From the cell containing the given text, extract its center point as (x, y) coordinate. 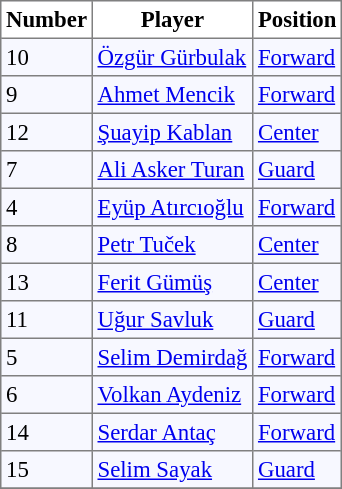
10 (47, 57)
13 (47, 282)
12 (47, 132)
Uğur Savluk (172, 320)
Player (172, 20)
Selim Sayak (172, 470)
6 (47, 395)
Eyüp Atırcıoğlu (172, 207)
15 (47, 470)
Özgür Gürbulak (172, 57)
Volkan Aydeniz (172, 395)
9 (47, 95)
Number (47, 20)
Ahmet Mencik (172, 95)
14 (47, 432)
Ferit Gümüş (172, 282)
Serdar Antaç (172, 432)
8 (47, 245)
5 (47, 357)
Ali Asker Turan (172, 170)
Şuayip Kablan (172, 132)
4 (47, 207)
11 (47, 320)
Petr Tuček (172, 245)
Position (298, 20)
Selim Demirdağ (172, 357)
7 (47, 170)
